For the text-containing cell, return its midpoint in [x, y] coordinate format. 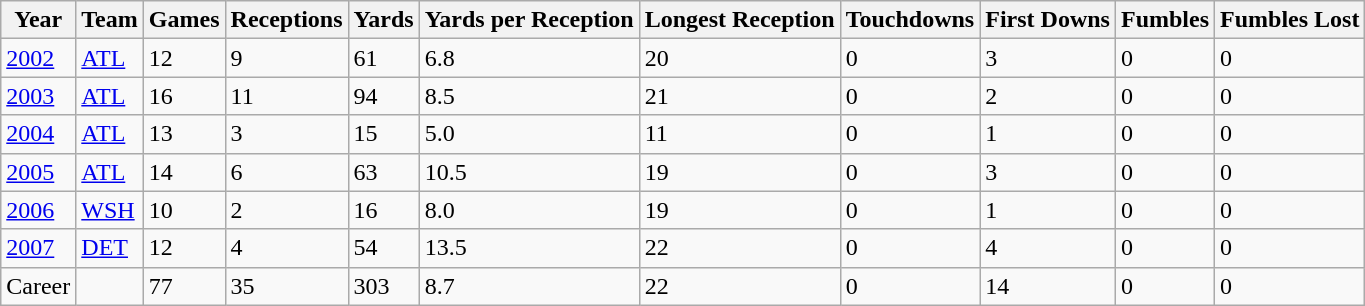
First Downs [1048, 20]
Yards per Reception [529, 20]
Receptions [286, 20]
54 [384, 248]
6.8 [529, 58]
303 [384, 286]
2005 [38, 172]
35 [286, 286]
61 [384, 58]
Year [38, 20]
WSH [110, 210]
Games [184, 20]
2006 [38, 210]
Fumbles Lost [1290, 20]
Yards [384, 20]
8.5 [529, 96]
Team [110, 20]
2004 [38, 134]
9 [286, 58]
13 [184, 134]
Career [38, 286]
Touchdowns [910, 20]
94 [384, 96]
2002 [38, 58]
15 [384, 134]
63 [384, 172]
6 [286, 172]
2007 [38, 248]
8.7 [529, 286]
DET [110, 248]
5.0 [529, 134]
10 [184, 210]
8.0 [529, 210]
13.5 [529, 248]
10.5 [529, 172]
20 [740, 58]
77 [184, 286]
Fumbles [1164, 20]
Longest Reception [740, 20]
2003 [38, 96]
21 [740, 96]
